Provide the (X, Y) coordinate of the cell's center where the given text is located.  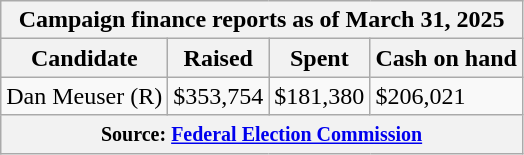
Campaign finance reports as of March 31, 2025 (262, 20)
Cash on hand (446, 58)
$353,754 (218, 96)
Source: Federal Election Commission (262, 134)
Raised (218, 58)
Candidate (84, 58)
Dan Meuser (R) (84, 96)
$181,380 (320, 96)
Spent (320, 58)
$206,021 (446, 96)
